Return the (X, Y) coordinate for the center point of the cell that contains the specified text.  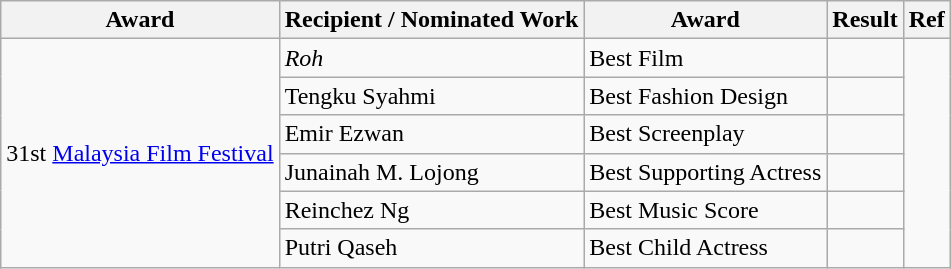
Putri Qaseh (432, 248)
Roh (432, 58)
Ref (926, 20)
Tengku Syahmi (432, 96)
Best Fashion Design (706, 96)
Best Screenplay (706, 134)
Emir Ezwan (432, 134)
31st Malaysia Film Festival (140, 153)
Recipient / Nominated Work (432, 20)
Junainah M. Lojong (432, 172)
Best Child Actress (706, 248)
Reinchez Ng (432, 210)
Best Supporting Actress (706, 172)
Result (865, 20)
Best Music Score (706, 210)
Best Film (706, 58)
